Pinpoint the cell where the given text exists, returning its (x, y) midpoint coordinate. 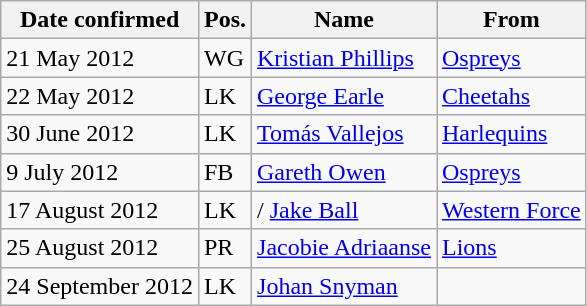
WG (224, 58)
21 May 2012 (100, 58)
Date confirmed (100, 20)
Tomás Vallejos (344, 134)
30 June 2012 (100, 134)
Pos. (224, 20)
FB (224, 172)
24 September 2012 (100, 286)
Cheetahs (511, 96)
Gareth Owen (344, 172)
Kristian Phillips (344, 58)
Lions (511, 248)
From (511, 20)
Harlequins (511, 134)
Name (344, 20)
Jacobie Adriaanse (344, 248)
George Earle (344, 96)
Western Force (511, 210)
22 May 2012 (100, 96)
PR (224, 248)
Johan Snyman (344, 286)
/ Jake Ball (344, 210)
17 August 2012 (100, 210)
25 August 2012 (100, 248)
9 July 2012 (100, 172)
